For the text-containing cell, return its midpoint in (X, Y) coordinate format. 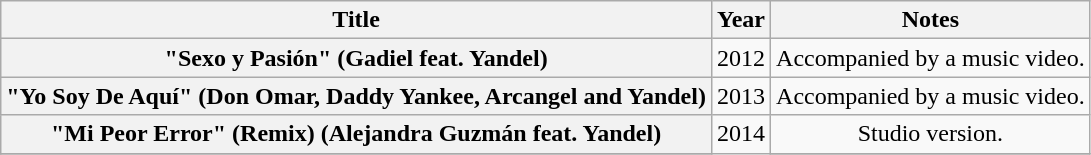
2013 (740, 96)
Year (740, 20)
"Sexo y Pasión" (Gadiel feat. Yandel) (356, 58)
Title (356, 20)
2014 (740, 134)
2012 (740, 58)
Notes (931, 20)
"Mi Peor Error" (Remix) (Alejandra Guzmán feat. Yandel) (356, 134)
"Yo Soy De Aquí" (Don Omar, Daddy Yankee, Arcangel and Yandel) (356, 96)
Studio version. (931, 134)
